For the text-containing cell, return its midpoint in (x, y) coordinate format. 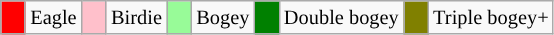
Bogey (222, 17)
Triple bogey+ (490, 17)
Double bogey (342, 17)
Eagle (53, 17)
Birdie (136, 17)
